Return [x, y] of the center of cell containing provided text 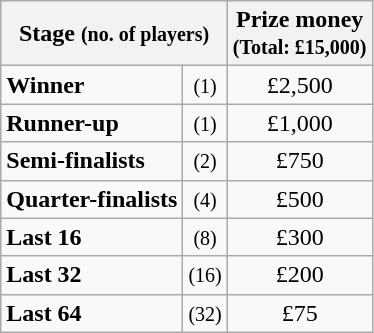
Last 16 [92, 237]
£75 [300, 313]
Winner [92, 85]
(2) [205, 161]
£200 [300, 275]
Runner-up [92, 123]
Semi-finalists [92, 161]
£300 [300, 237]
(16) [205, 275]
Stage (no. of players) [114, 34]
£2,500 [300, 85]
(32) [205, 313]
£750 [300, 161]
£1,000 [300, 123]
Prize money(Total: £15,000) [300, 34]
Last 32 [92, 275]
(8) [205, 237]
£500 [300, 199]
Quarter-finalists [92, 199]
(4) [205, 199]
Last 64 [92, 313]
